Capture the cell that displays the provided text and extract its (X, Y) central coordinate. 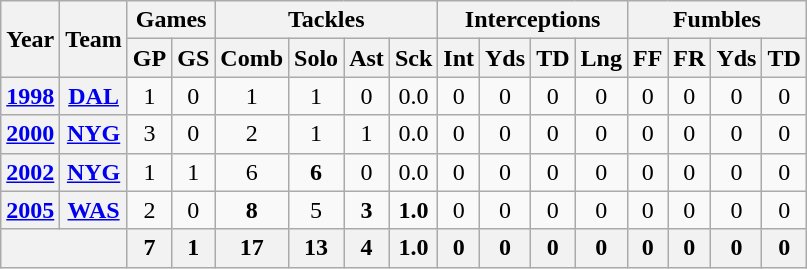
GP (149, 58)
5 (316, 210)
Tackles (326, 20)
Team (94, 39)
Fumbles (716, 20)
2000 (30, 134)
Ast (367, 58)
7 (149, 248)
4 (367, 248)
2005 (30, 210)
Year (30, 39)
1998 (30, 96)
17 (252, 248)
Sck (413, 58)
8 (252, 210)
Solo (316, 58)
FF (647, 58)
Comb (252, 58)
GS (194, 58)
Int (459, 58)
FR (690, 58)
2002 (30, 172)
Games (170, 20)
DAL (94, 96)
13 (316, 248)
WAS (94, 210)
Interceptions (533, 20)
Lng (601, 58)
